Pinpoint the cell where the given text exists, returning its (x, y) midpoint coordinate. 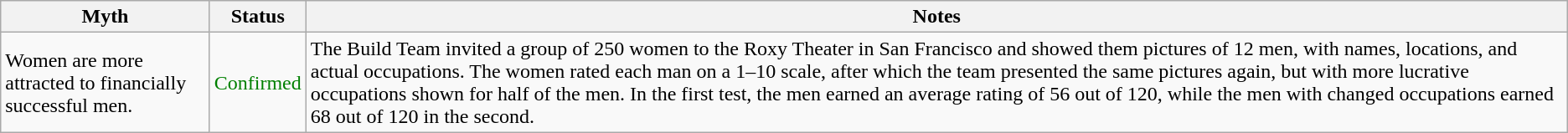
Myth (106, 17)
Women are more attracted to financially successful men. (106, 82)
Confirmed (258, 82)
Status (258, 17)
Notes (936, 17)
